For the text-containing cell, return its midpoint in (x, y) coordinate format. 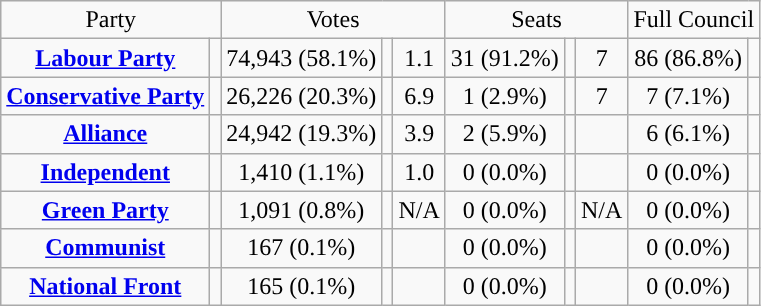
1,091 (0.8%) (302, 210)
3.9 (419, 134)
Independent (106, 172)
1,410 (1.1%) (302, 172)
National Front (106, 286)
Party (111, 20)
1.1 (419, 58)
Labour Party (106, 58)
6.9 (419, 96)
Seats (536, 20)
1.0 (419, 172)
Votes (334, 20)
Full Council (694, 20)
165 (0.1%) (302, 286)
6 (6.1%) (688, 134)
26,226 (20.3%) (302, 96)
Green Party (106, 210)
2 (5.9%) (504, 134)
167 (0.1%) (302, 248)
Conservative Party (106, 96)
31 (91.2%) (504, 58)
1 (2.9%) (504, 96)
Alliance (106, 134)
74,943 (58.1%) (302, 58)
86 (86.8%) (688, 58)
Communist (106, 248)
7 (7.1%) (688, 96)
24,942 (19.3%) (302, 134)
